Pinpoint the cell where the given text exists, returning its (x, y) midpoint coordinate. 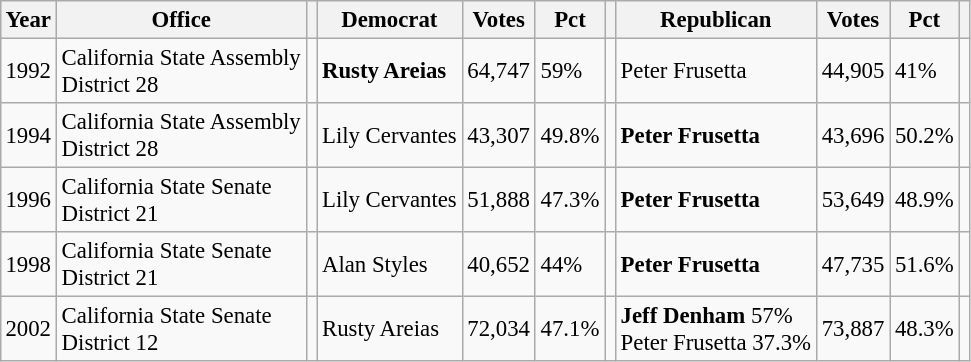
2002 (28, 330)
1996 (28, 200)
48.3% (924, 330)
Office (181, 20)
72,034 (498, 330)
47.3% (570, 200)
50.2% (924, 136)
51.6% (924, 264)
51,888 (498, 200)
40,652 (498, 264)
53,649 (852, 200)
Jeff Denham 57% Peter Frusetta 37.3% (716, 330)
Democrat (390, 20)
43,696 (852, 136)
47,735 (852, 264)
48.9% (924, 200)
64,747 (498, 70)
California State Senate District 12 (181, 330)
1992 (28, 70)
47.1% (570, 330)
73,887 (852, 330)
43,307 (498, 136)
41% (924, 70)
44% (570, 264)
44,905 (852, 70)
Year (28, 20)
59% (570, 70)
Alan Styles (390, 264)
1994 (28, 136)
49.8% (570, 136)
1998 (28, 264)
Republican (716, 20)
